For the text-containing cell, return its midpoint in (X, Y) coordinate format. 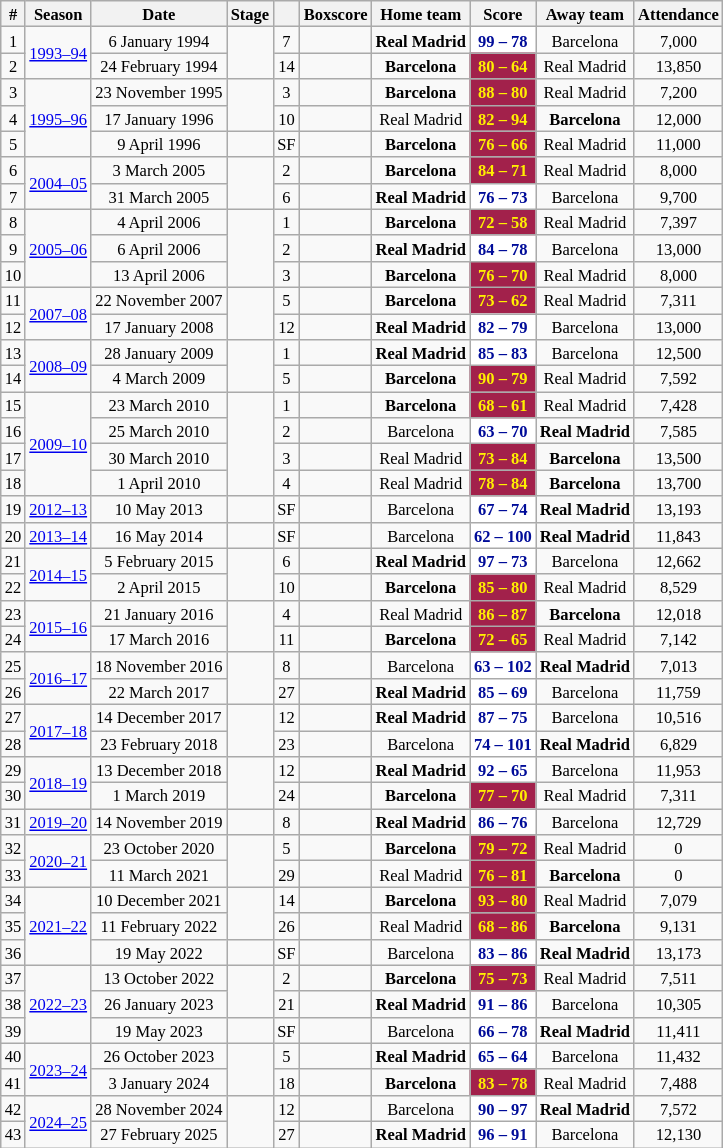
Season (58, 14)
67 – 74 (503, 509)
23 October 2020 (158, 848)
38 (14, 1004)
32 (14, 848)
87 – 75 (503, 717)
30 March 2010 (158, 457)
68 – 61 (503, 405)
83 – 78 (503, 1082)
17 March 2016 (158, 639)
84 – 71 (503, 170)
10 May 2013 (158, 509)
12,018 (678, 613)
7,142 (678, 639)
34 (14, 900)
4 March 2009 (158, 379)
14 December 2017 (158, 717)
Boxscore (336, 14)
12,130 (678, 1134)
75 – 73 (503, 978)
73 – 62 (503, 300)
2022–23 (58, 1004)
19 May 2023 (158, 1030)
20 (14, 535)
86 – 87 (503, 613)
22 November 2007 (158, 300)
2012–13 (58, 509)
17 January 2008 (158, 327)
2016–17 (58, 678)
7,079 (678, 900)
22 March 2017 (158, 691)
21 January 2016 (158, 613)
2024–25 (58, 1121)
6,829 (678, 743)
7,511 (678, 978)
28 January 2009 (158, 353)
2018–19 (58, 783)
97 – 73 (503, 561)
83 – 86 (503, 952)
1995–96 (58, 118)
23 February 2018 (158, 743)
85 – 69 (503, 691)
2014–15 (58, 574)
9 (14, 248)
Away team (585, 14)
92 – 65 (503, 770)
76 – 81 (503, 874)
76 – 70 (503, 274)
76 – 66 (503, 144)
23 March 2010 (158, 405)
12,500 (678, 353)
7,572 (678, 1108)
7,488 (678, 1082)
2007–08 (58, 313)
1993–94 (58, 53)
13 December 2018 (158, 770)
27 February 2025 (158, 1134)
90 – 97 (503, 1108)
11,432 (678, 1056)
25 (14, 665)
14 November 2019 (158, 822)
10,516 (678, 717)
12,729 (678, 822)
23 November 1995 (158, 92)
13,193 (678, 509)
72 – 65 (503, 639)
18 November 2016 (158, 665)
80 – 64 (503, 66)
26 January 2023 (158, 1004)
8,529 (678, 587)
85 – 83 (503, 353)
19 May 2022 (158, 952)
66 – 78 (503, 1030)
62 – 100 (503, 535)
76 – 73 (503, 196)
91 – 86 (503, 1004)
77 – 70 (503, 796)
11,411 (678, 1030)
2020–21 (58, 861)
6 January 1994 (158, 40)
40 (14, 1056)
36 (14, 952)
7,000 (678, 40)
2005–06 (58, 248)
84 – 78 (503, 248)
39 (14, 1030)
11,843 (678, 535)
25 March 2010 (158, 431)
7,200 (678, 92)
2017–18 (58, 730)
5 February 2015 (158, 561)
Home team (421, 14)
Attendance (678, 14)
3 March 2005 (158, 170)
2008–09 (58, 366)
33 (14, 874)
68 – 86 (503, 926)
11 February 2022 (158, 926)
12,000 (678, 118)
22 (14, 587)
6 April 2006 (158, 248)
2004–05 (58, 183)
79 – 72 (503, 848)
15 (14, 405)
43 (14, 1134)
63 – 102 (503, 665)
28 (14, 743)
Date (158, 14)
17 (14, 457)
9 April 1996 (158, 144)
11,759 (678, 691)
16 (14, 431)
13 (14, 353)
73 – 84 (503, 457)
30 (14, 796)
13,700 (678, 483)
78 – 84 (503, 483)
65 – 64 (503, 1056)
26 October 2023 (158, 1056)
99 – 78 (503, 40)
11,953 (678, 770)
2019–20 (58, 822)
13,173 (678, 952)
10,305 (678, 1004)
10 December 2021 (158, 900)
31 (14, 822)
31 March 2005 (158, 196)
19 (14, 509)
11 March 2021 (158, 874)
96 – 91 (503, 1134)
12,662 (678, 561)
2013–14 (58, 535)
2009–10 (58, 444)
41 (14, 1082)
7,397 (678, 222)
86 – 76 (503, 822)
90 – 79 (503, 379)
17 January 1996 (158, 118)
13,850 (678, 66)
85 – 80 (503, 587)
Stage (250, 14)
2023–24 (58, 1069)
2021–22 (58, 926)
11,000 (678, 144)
37 (14, 978)
88 – 80 (503, 92)
82 – 94 (503, 118)
35 (14, 926)
42 (14, 1108)
1 March 2019 (158, 796)
9,131 (678, 926)
13 April 2006 (158, 274)
74 – 101 (503, 743)
7,013 (678, 665)
13,500 (678, 457)
63 – 70 (503, 431)
9,700 (678, 196)
4 April 2006 (158, 222)
13 October 2022 (158, 978)
72 – 58 (503, 222)
1 April 2010 (158, 483)
7,585 (678, 431)
82 – 79 (503, 327)
# (14, 14)
3 January 2024 (158, 1082)
7,428 (678, 405)
7,592 (678, 379)
28 November 2024 (158, 1108)
16 May 2014 (158, 535)
Score (503, 14)
2 April 2015 (158, 587)
24 February 1994 (158, 66)
93 – 80 (503, 900)
2015–16 (58, 626)
